Search for the cell housing the specified text and yield its (X, Y) center coordinate. 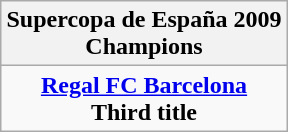
Supercopa de España 2009 Champions (144, 34)
Regal FC Barcelona Third title (144, 98)
